Output the [x, y] coordinate of the center of the cell containing the given text.  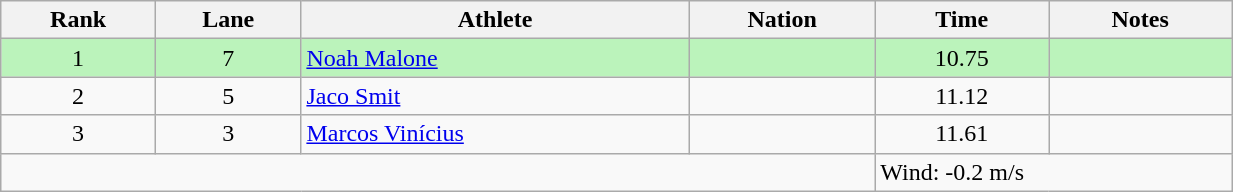
1 [78, 58]
Jaco Smit [495, 96]
11.61 [962, 134]
10.75 [962, 58]
Time [962, 20]
Noah Malone [495, 58]
Wind: -0.2 m/s [1054, 172]
11.12 [962, 96]
Rank [78, 20]
Marcos Vinícius [495, 134]
7 [228, 58]
2 [78, 96]
Notes [1140, 20]
Lane [228, 20]
Athlete [495, 20]
5 [228, 96]
Nation [782, 20]
